Locate the cell with the specified text and output its [X, Y] center coordinate. 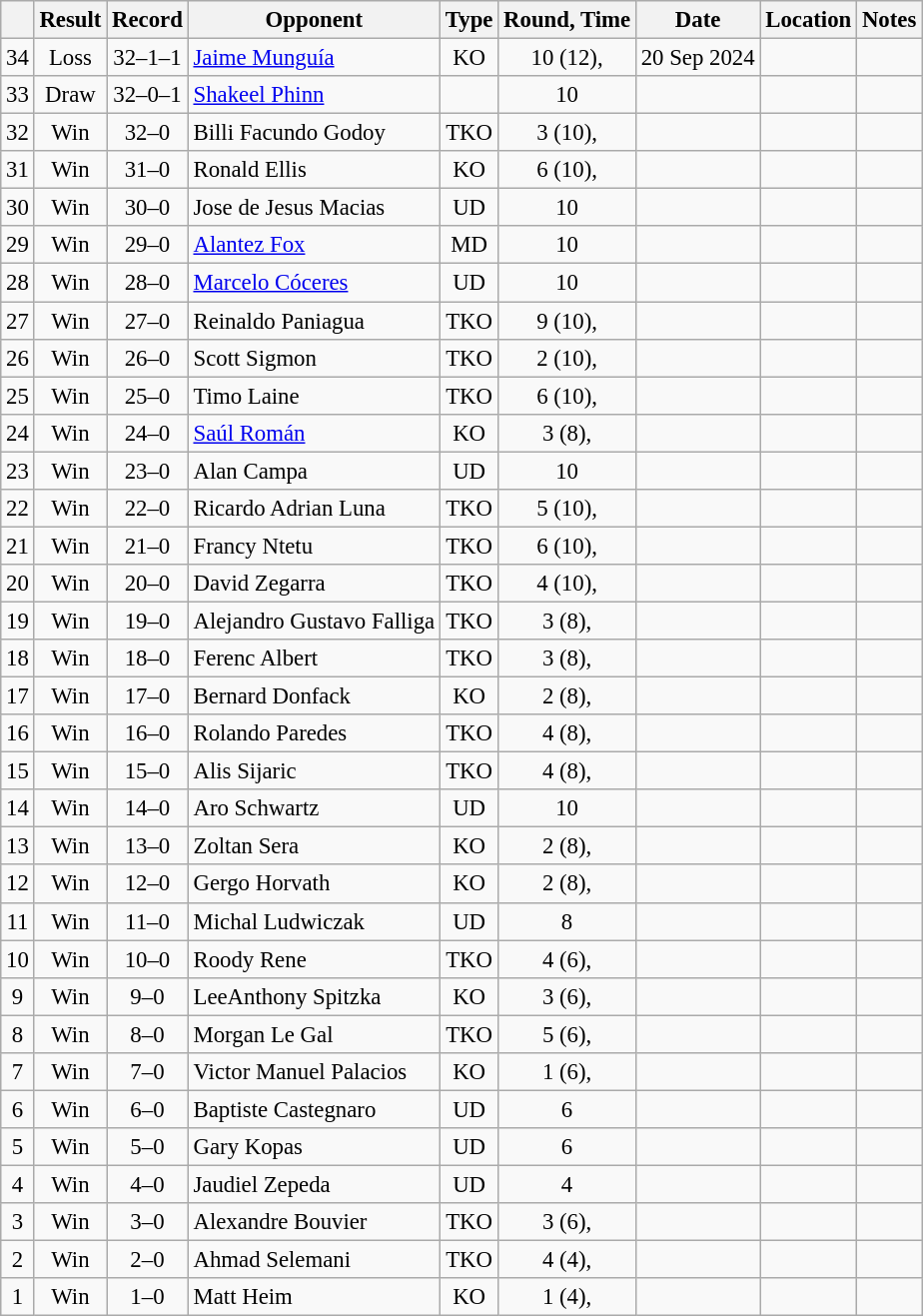
Result [70, 20]
14 [18, 808]
29–0 [148, 245]
24 [18, 433]
Timo Laine [314, 396]
14–0 [148, 808]
1–0 [148, 1297]
Jaudiel Zepeda [314, 1184]
MD [468, 245]
23–0 [148, 471]
32–0 [148, 133]
18–0 [148, 658]
Round, Time [567, 20]
Zoltan Sera [314, 846]
Michal Ludwiczak [314, 921]
31 [18, 170]
3 (10), [567, 133]
Saúl Román [314, 433]
4–0 [148, 1184]
22–0 [148, 509]
29 [18, 245]
12–0 [148, 884]
Jaime Munguía [314, 58]
9–0 [148, 996]
19 [18, 621]
15 [18, 771]
1 [18, 1297]
4 (10), [567, 584]
10–0 [148, 959]
Gary Kopas [314, 1147]
30 [18, 208]
Gergo Horvath [314, 884]
27–0 [148, 321]
Opponent [314, 20]
Roody Rene [314, 959]
Ricardo Adrian Luna [314, 509]
19–0 [148, 621]
Morgan Le Gal [314, 1034]
31–0 [148, 170]
18 [18, 658]
8–0 [148, 1034]
2 [18, 1260]
28 [18, 283]
5 (10), [567, 509]
11–0 [148, 921]
20 Sep 2024 [697, 58]
1 (4), [567, 1297]
25–0 [148, 396]
Aro Schwartz [314, 808]
Jose de Jesus Macias [314, 208]
Rolando Paredes [314, 733]
15–0 [148, 771]
24–0 [148, 433]
3–0 [148, 1222]
7 [18, 1072]
Marcelo Cóceres [314, 283]
9 [18, 996]
Alan Campa [314, 471]
Scott Sigmon [314, 358]
9 (10), [567, 321]
Shakeel Phinn [314, 95]
Ahmad Selemani [314, 1260]
17–0 [148, 696]
1 (6), [567, 1072]
Bernard Donfack [314, 696]
5 (6), [567, 1034]
32–1–1 [148, 58]
16 [18, 733]
Date [697, 20]
David Zegarra [314, 584]
Matt Heim [314, 1297]
Location [809, 20]
17 [18, 696]
26 [18, 358]
6–0 [148, 1109]
13–0 [148, 846]
Draw [70, 95]
4 (4), [567, 1260]
4 (6), [567, 959]
28–0 [148, 283]
21 [18, 546]
7–0 [148, 1072]
20–0 [148, 584]
25 [18, 396]
Reinaldo Paniagua [314, 321]
Alantez Fox [314, 245]
22 [18, 509]
2 (10), [567, 358]
34 [18, 58]
Notes [889, 20]
3 [18, 1222]
Record [148, 20]
Loss [70, 58]
Ferenc Albert [314, 658]
Francy Ntetu [314, 546]
12 [18, 884]
33 [18, 95]
13 [18, 846]
30–0 [148, 208]
Type [468, 20]
5 [18, 1147]
Alejandro Gustavo Falliga [314, 621]
26–0 [148, 358]
Baptiste Castegnaro [314, 1109]
16–0 [148, 733]
11 [18, 921]
LeeAnthony Spitzka [314, 996]
20 [18, 584]
32–0–1 [148, 95]
32 [18, 133]
Alis Sijaric [314, 771]
2–0 [148, 1260]
23 [18, 471]
Billi Facundo Godoy [314, 133]
5–0 [148, 1147]
10 (12), [567, 58]
27 [18, 321]
Ronald Ellis [314, 170]
Victor Manuel Palacios [314, 1072]
Alexandre Bouvier [314, 1222]
21–0 [148, 546]
